For the text-containing cell, return its midpoint in (X, Y) coordinate format. 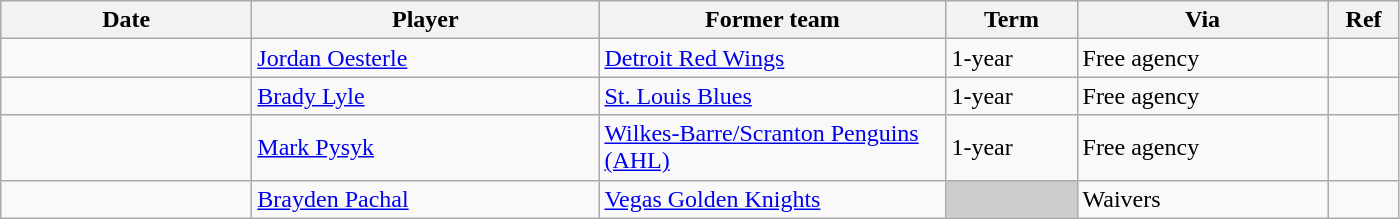
Brayden Pachal (426, 199)
Ref (1364, 20)
Vegas Golden Knights (772, 199)
Brady Lyle (426, 96)
Term (1012, 20)
Former team (772, 20)
Wilkes-Barre/Scranton Penguins (AHL) (772, 148)
Player (426, 20)
St. Louis Blues (772, 96)
Jordan Oesterle (426, 58)
Date (126, 20)
Waivers (1202, 199)
Mark Pysyk (426, 148)
Detroit Red Wings (772, 58)
Via (1202, 20)
